Capture the cell that displays the provided text and extract its [X, Y] central coordinate. 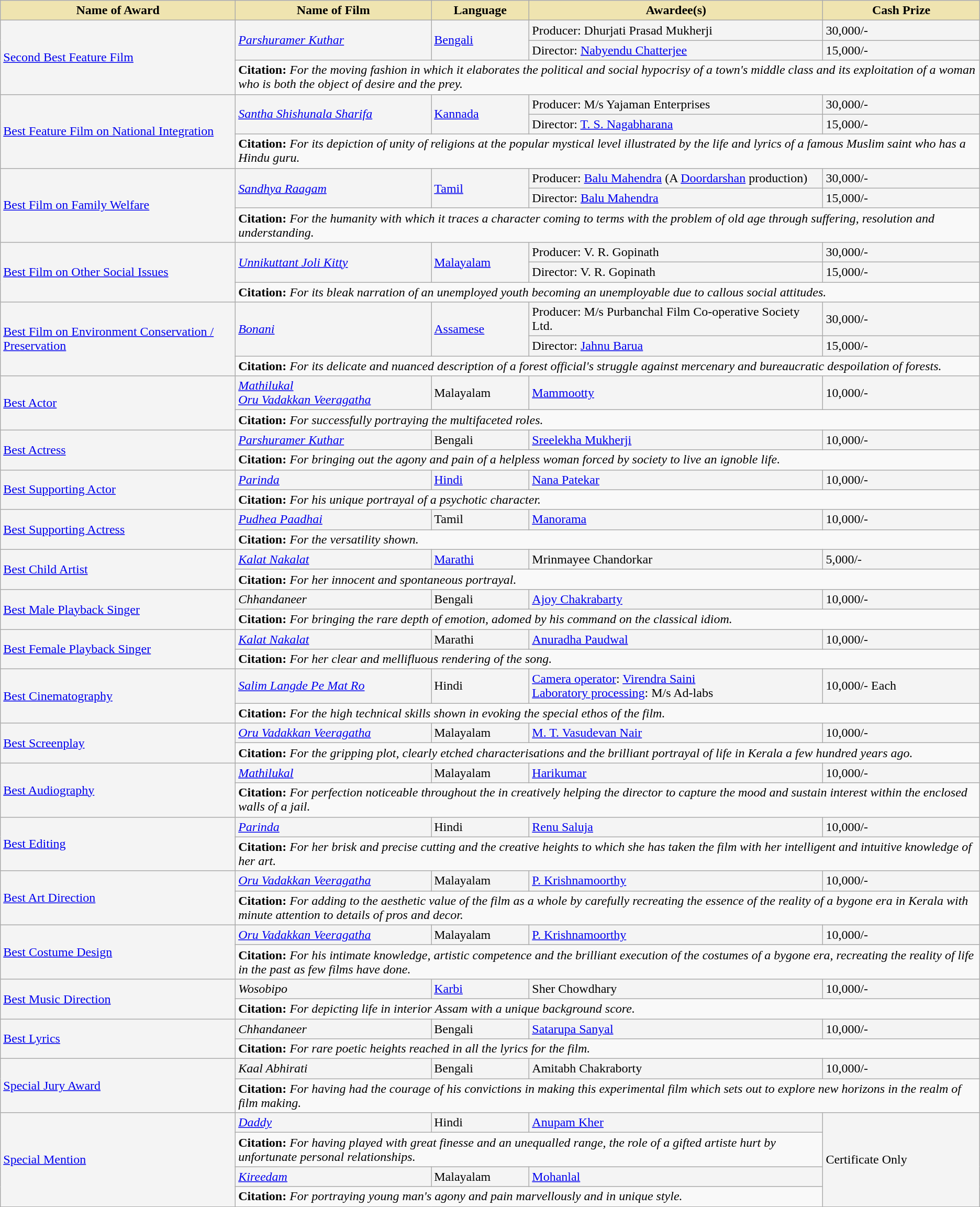
Director: Balu Mahendra [676, 198]
Name of Award [118, 10]
Language [481, 10]
Citation: For her innocent and spontaneous portrayal. [608, 579]
Best Editing [118, 844]
Best Lyrics [118, 1039]
Kaal Abhirati [333, 1069]
Sher Chowdhary [676, 989]
Best Female Playback Singer [118, 649]
Best Supporting Actress [118, 529]
Manorama [676, 519]
Kireedam [333, 1177]
Producer: Dhurjati Prasad Mukherji [676, 30]
10,000/- Each [901, 686]
MathilukalOru Vadakkan Veeragatha [333, 393]
M. T. Vasudevan Nair [676, 733]
Daddy [333, 1123]
Citation: For portraying young man's agony and pain marvellously and in unique style. [529, 1197]
Director: Nabyendu Chatterjee [676, 50]
Salim Langde Pe Mat Ro [333, 686]
Sandhya Raagam [333, 188]
5,000/- [901, 559]
Satarupa Sanyal [676, 1029]
Best Actress [118, 450]
Best Feature Film on National Integration [118, 131]
Best Cinematography [118, 696]
Citation: For depicting life in interior Assam with a unique background score. [608, 1009]
Nana Patekar [676, 480]
Awardee(s) [676, 10]
Best Screenplay [118, 743]
Anuradha Paudwal [676, 639]
Citation: For bringing the rare depth of emotion, adomed by his command on the classical idiom. [608, 619]
Pudhea Paadhai [333, 519]
Best Supporting Actor [118, 490]
Director: V. R. Gopinath [676, 272]
Renu Saluja [676, 827]
Name of Film [333, 10]
Producer: M/s Purbanchal Film Co-operative Society Ltd. [676, 319]
Mrinmayee Chandorkar [676, 559]
Amitabh Chakraborty [676, 1069]
Citation: For its delicate and nuanced description of a forest official's struggle against mercenary and bureaucratic despoilation of forests. [608, 366]
Bonani [333, 329]
Best Actor [118, 403]
Producer: Balu Mahendra (A Doordarshan production) [676, 178]
Ajoy Chakrabarty [676, 599]
Best Child Artist [118, 569]
Citation: For successfully portraying the multifaceted roles. [608, 420]
Anupam Kher [676, 1123]
Mammootty [676, 393]
Producer: V. R. Gopinath [676, 252]
Director: Jahnu Barua [676, 346]
Wosobipo [333, 989]
Assamese [481, 329]
Citation: For his unique portrayal of a psychotic character. [608, 500]
Certificate Only [901, 1159]
Best Film on Family Welfare [118, 205]
Mathilukal [333, 773]
Sreelekha Mukherji [676, 440]
Mohanlal [676, 1177]
Special Jury Award [118, 1086]
Citation: For the versatility shown. [608, 539]
Best Film on Other Social Issues [118, 272]
Citation: For her clear and mellifluous rendering of the song. [608, 659]
Citation: For rare poetic heights reached in all the lyrics for the film. [608, 1049]
Citation: For the gripping plot, clearly etched characterisations and the brilliant portrayal of life in Kerala a few hundred years ago. [608, 753]
Cash Prize [901, 10]
Special Mention [118, 1159]
Producer: M/s Yajaman Enterprises [676, 104]
Best Male Playback Singer [118, 609]
Citation: For its bleak narration of an unemployed youth becoming an unemployable due to callous social attitudes. [608, 292]
Best Audiography [118, 790]
Best Costume Design [118, 952]
Best Art Direction [118, 898]
Citation: For bringing out the agony and pain of a helpless woman forced by society to live an ignoble life. [608, 460]
Camera operator: Virendra SainiLaboratory processing: M/s Ad-labs [676, 686]
Director: T. S. Nagabharana [676, 124]
Second Best Feature Film [118, 58]
Citation: For the high technical skills shown in evoking the special ethos of the film. [608, 713]
Karbi [481, 989]
Santha Shishunala Sharifa [333, 114]
Harikumar [676, 773]
Kannada [481, 114]
Citation: For having played with great finesse and an unequalled range, the role of a gifted artiste hurt by unfortunate personal relationships. [529, 1150]
Best Music Direction [118, 999]
Best Film on Environment Conservation / Preservation [118, 339]
Unnikuttant Joli Kitty [333, 262]
